Detect which cell encompasses the target text, then output its (X, Y) center coordinate. 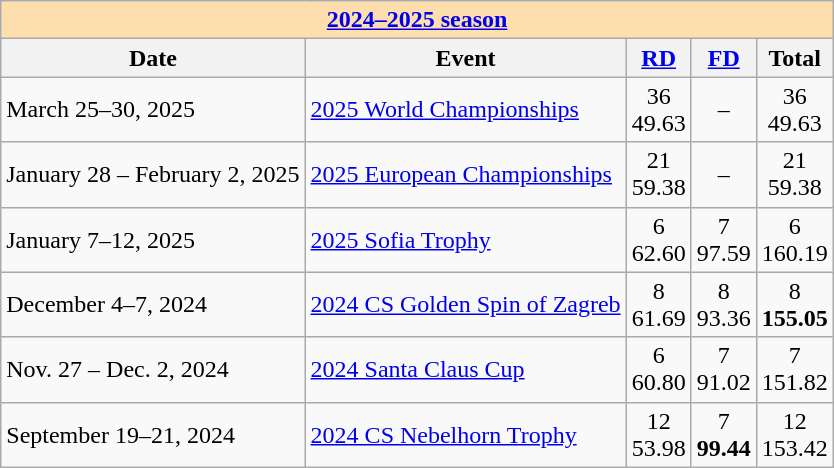
2025 European Championships (466, 174)
FD (724, 58)
2025 Sofia Trophy (466, 240)
2024 Santa Claus Cup (466, 370)
7 151.82 (794, 370)
6 160.19 (794, 240)
2024–2025 season (418, 20)
December 4–7, 2024 (153, 304)
March 25–30, 2025 (153, 110)
8 93.36 (724, 304)
January 7–12, 2025 (153, 240)
Total (794, 58)
6 60.80 (658, 370)
Event (466, 58)
2025 World Championships (466, 110)
Date (153, 58)
12 53.98 (658, 434)
12 153.42 (794, 434)
2024 CS Golden Spin of Zagreb (466, 304)
2024 CS Nebelhorn Trophy (466, 434)
8 61.69 (658, 304)
7 99.44 (724, 434)
7 91.02 (724, 370)
6 62.60 (658, 240)
7 97.59 (724, 240)
Nov. 27 – Dec. 2, 2024 (153, 370)
January 28 – February 2, 2025 (153, 174)
8 155.05 (794, 304)
RD (658, 58)
September 19–21, 2024 (153, 434)
